Detect which cell encompasses the target text, then output its [X, Y] center coordinate. 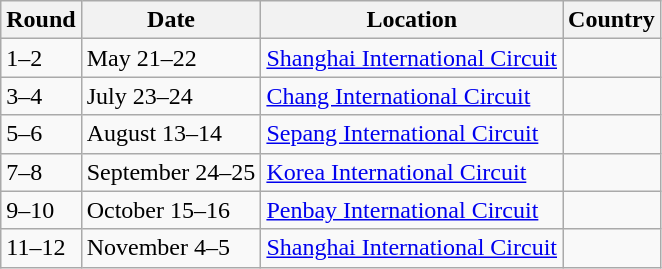
Korea International Circuit [412, 172]
Chang International Circuit [412, 96]
9–10 [41, 210]
September 24–25 [171, 172]
October 15–16 [171, 210]
Country [612, 20]
May 21–22 [171, 58]
Date [171, 20]
November 4–5 [171, 248]
Round [41, 20]
1–2 [41, 58]
Sepang International Circuit [412, 134]
5–6 [41, 134]
11–12 [41, 248]
Location [412, 20]
Penbay International Circuit [412, 210]
7–8 [41, 172]
3–4 [41, 96]
August 13–14 [171, 134]
July 23–24 [171, 96]
